Scan for the cell matching the given text and deliver its [X, Y] coordinate at center. 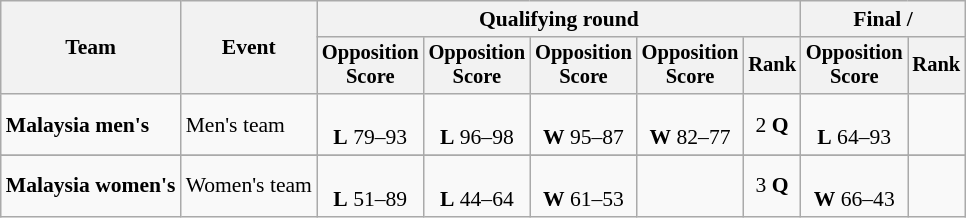
W 66–43 [854, 186]
W 61–53 [584, 186]
W 95–87 [584, 124]
Qualifying round [559, 19]
L 51–89 [370, 186]
L 64–93 [854, 124]
W 82–77 [690, 124]
Malaysia men's [91, 124]
2 Q [772, 124]
Men's team [249, 124]
Event [249, 48]
L 96–98 [478, 124]
Women's team [249, 186]
Final / [883, 19]
Team [91, 48]
L 44–64 [478, 186]
L 79–93 [370, 124]
3 Q [772, 186]
Malaysia women's [91, 186]
